For the text-containing cell, return its midpoint in [x, y] coordinate format. 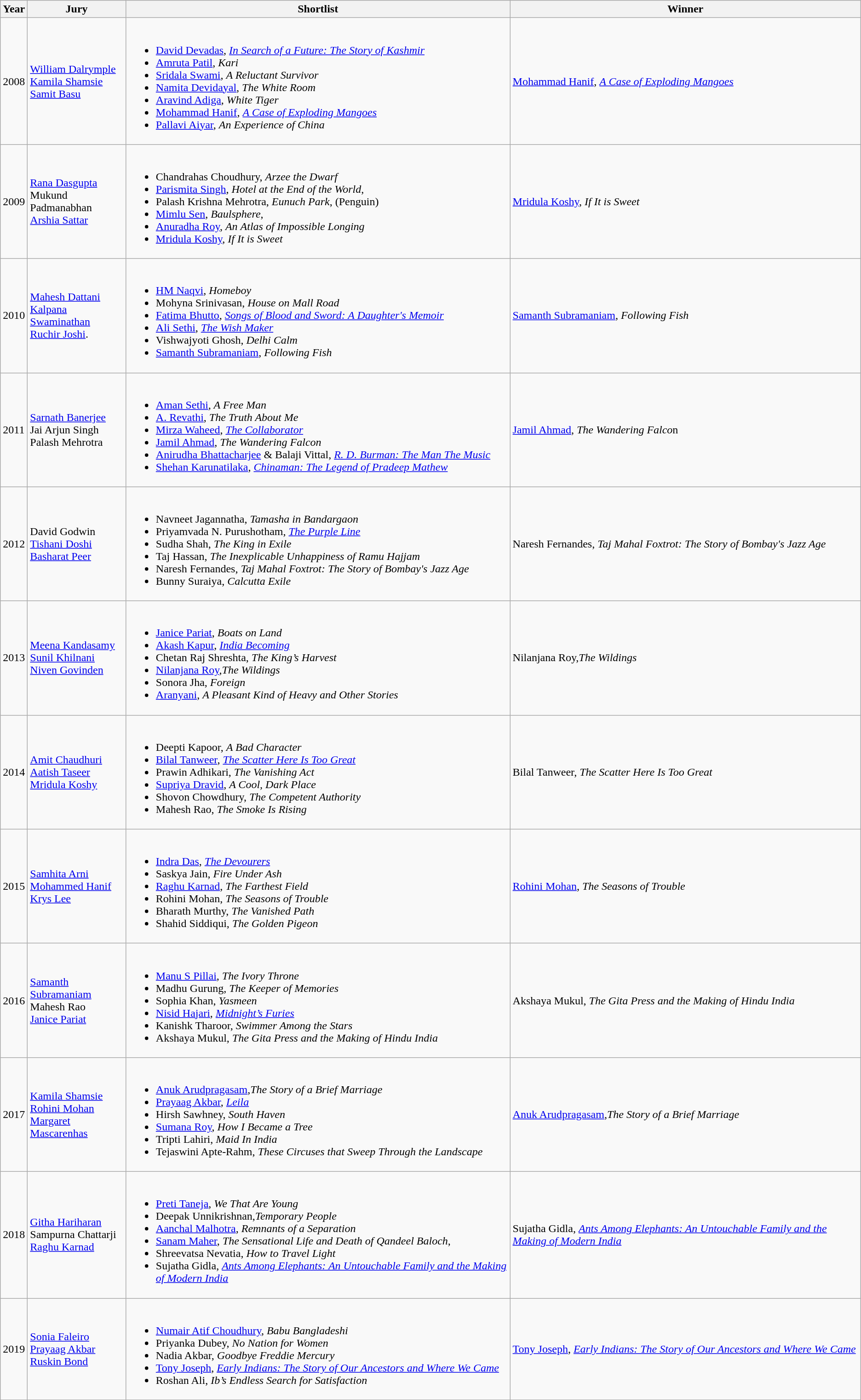
2009 [14, 202]
2015 [14, 886]
Year [14, 9]
2010 [14, 316]
Jury [76, 9]
Mohammad Hanif, A Case of Exploding Mangoes [685, 81]
Samhita ArniMohammed HanifKrys Lee [76, 886]
Akshaya Mukul, The Gita Press and the Making of Hindu India [685, 1000]
2014 [14, 772]
Naresh Fernandes, Taj Mahal Foxtrot: The Story of Bombay's Jazz Age [685, 544]
Amit ChaudhuriAatish TaseerMridula Koshy [76, 772]
David GodwinTishani DoshiBasharat Peer [76, 544]
2012 [14, 544]
2008 [14, 81]
Tony Joseph, Early Indians: The Story of Our Ancestors and Where We Came [685, 1349]
2018 [14, 1235]
2013 [14, 658]
Sujatha Gidla, Ants Among Elephants: An Untouchable Family and the Making of Modern India [685, 1235]
Meena KandasamySunil KhilnaniNiven Govinden [76, 658]
2011 [14, 430]
Shortlist [318, 9]
Sarnath BanerjeeJai Arjun SinghPalash Mehrotra [76, 430]
Mridula Koshy, If It is Sweet [685, 202]
2019 [14, 1349]
Samanth Subramaniam, Following Fish [685, 316]
Sonia FaleiroPrayaag AkbarRuskin Bond [76, 1349]
Samanth SubramaniamMahesh RaoJanice Pariat [76, 1000]
2017 [14, 1114]
2016 [14, 1000]
Nilanjana Roy,The Wildings [685, 658]
William DalrympleKamila ShamsieSamit Basu [76, 81]
Winner [685, 9]
Rana DasguptaMukund PadmanabhanArshia Sattar [76, 202]
Githa HariharanSampurna ChattarjiRaghu Karnad [76, 1235]
Bilal Tanweer, The Scatter Here Is Too Great [685, 772]
Jamil Ahmad, The Wandering Falcon [685, 430]
Mahesh DattaniKalpana SwaminathanRuchir Joshi. [76, 316]
Anuk Arudpragasam,The Story of a Brief Marriage [685, 1114]
Rohini Mohan, The Seasons of Trouble [685, 886]
Kamila ShamsieRohini MohanMargaret Mascarenhas [76, 1114]
